For the text-containing cell, return its midpoint in (X, Y) coordinate format. 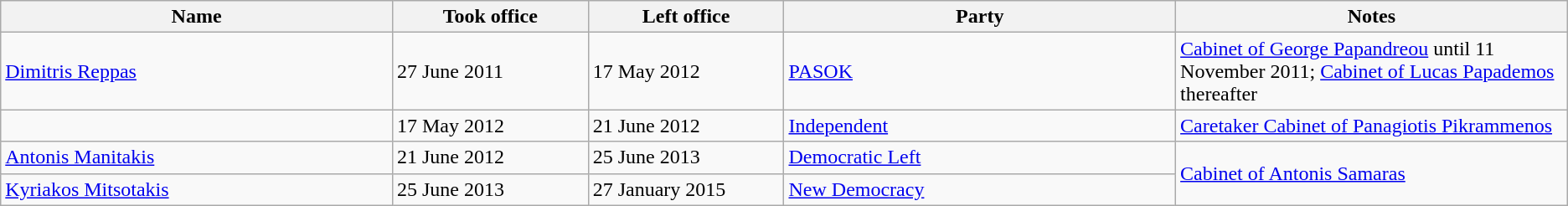
PASOK (980, 71)
Dimitris Reppas (197, 71)
Democratic Left (980, 157)
Caretaker Cabinet of Panagiotis Pikrammenos (1372, 126)
Cabinet of George Papandreou until 11 November 2011; Cabinet of Lucas Papademos thereafter (1372, 71)
Independent (980, 126)
Left office (686, 17)
Antonis Manitakis (197, 157)
Notes (1372, 17)
New Democracy (980, 189)
27 January 2015 (686, 189)
Cabinet of Antonis Samaras (1372, 173)
Party (980, 17)
Took office (490, 17)
Kyriakos Mitsotakis (197, 189)
Name (197, 17)
27 June 2011 (490, 71)
